Capture the cell that displays the provided text and extract its (x, y) central coordinate. 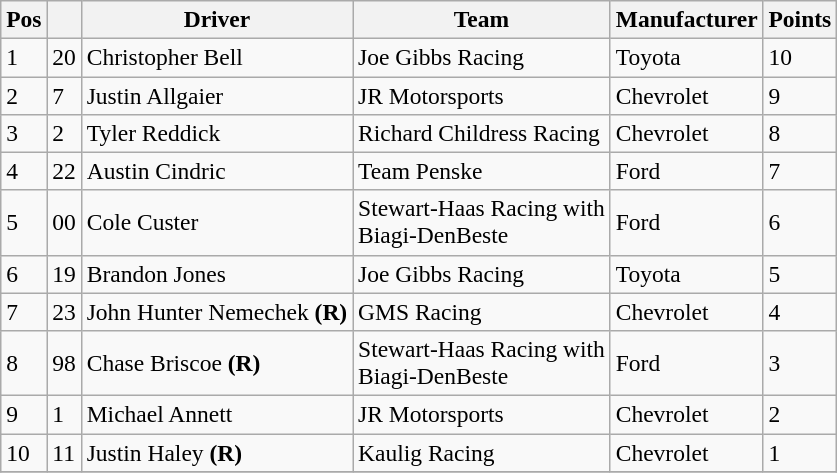
GMS Racing (482, 312)
Richard Childress Racing (482, 133)
Driver (216, 19)
20 (64, 57)
22 (64, 171)
98 (64, 362)
Michael Annett (216, 414)
00 (64, 222)
Points (800, 19)
Team (482, 19)
Brandon Jones (216, 274)
Chase Briscoe (R) (216, 362)
Pos (24, 19)
19 (64, 274)
23 (64, 312)
Cole Custer (216, 222)
Tyler Reddick (216, 133)
Team Penske (482, 171)
11 (64, 452)
Manufacturer (686, 19)
John Hunter Nemechek (R) (216, 312)
Kaulig Racing (482, 452)
Christopher Bell (216, 57)
Justin Haley (R) (216, 452)
Austin Cindric (216, 171)
Justin Allgaier (216, 95)
